Extract the [x, y] coordinate from the center of the cell holding the provided text.  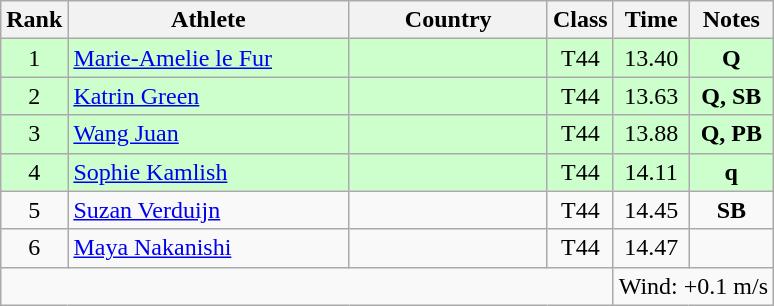
Q, PB [731, 134]
Rank [34, 20]
Athlete [208, 20]
Katrin Green [208, 96]
6 [34, 248]
Class [580, 20]
14.11 [651, 172]
14.47 [651, 248]
Time [651, 20]
14.45 [651, 210]
13.88 [651, 134]
Suzan Verduijn [208, 210]
q [731, 172]
Q, SB [731, 96]
Wind: +0.1 m/s [693, 286]
Country [448, 20]
2 [34, 96]
Q [731, 58]
Wang Juan [208, 134]
1 [34, 58]
5 [34, 210]
Notes [731, 20]
Marie-Amelie le Fur [208, 58]
Maya Nakanishi [208, 248]
Sophie Kamlish [208, 172]
4 [34, 172]
3 [34, 134]
13.63 [651, 96]
13.40 [651, 58]
SB [731, 210]
